Find where the given text appears and provide that cell's center as [x, y] coordinate. 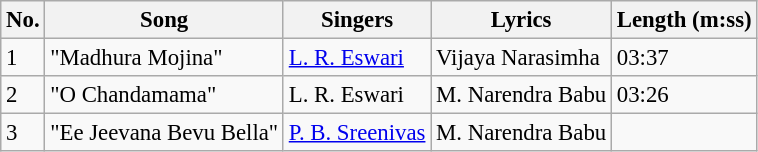
03:26 [684, 95]
03:37 [684, 58]
P. B. Sreenivas [356, 133]
No. [23, 20]
"Ee Jeevana Bevu Bella" [164, 133]
Length (m:ss) [684, 20]
Song [164, 20]
2 [23, 95]
3 [23, 133]
1 [23, 58]
"O Chandamama" [164, 95]
Lyrics [522, 20]
"Madhura Mojina" [164, 58]
Singers [356, 20]
Vijaya Narasimha [522, 58]
